Output the [X, Y] coordinate of the center of the cell containing the given text.  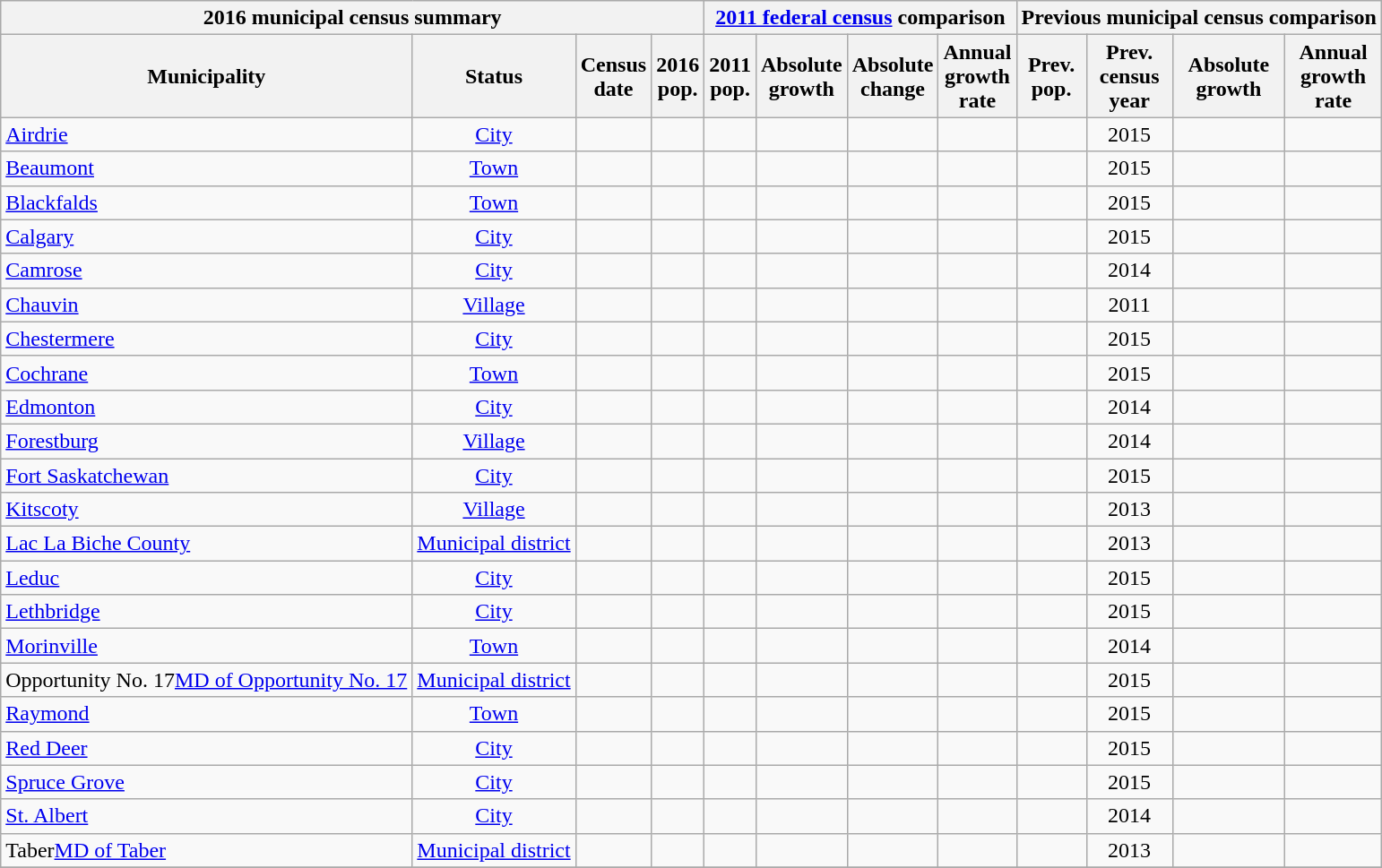
Absolutechange [893, 76]
Lethbridge [206, 612]
Cochrane [206, 373]
Morinville [206, 646]
Municipality [206, 76]
Previous municipal census comparison [1199, 18]
2011 federal census comparison [860, 18]
St. Albert [206, 816]
2016 municipal census summary [353, 18]
Blackfalds [206, 202]
Chauvin [206, 305]
Status [494, 76]
Spruce Grove [206, 782]
Chestermere [206, 339]
Red Deer [206, 748]
Calgary [206, 236]
Beaumont [206, 168]
Fort Saskatchewan [206, 476]
2016pop. [678, 76]
Raymond [206, 714]
Leduc [206, 578]
Opportunity No. 17MD of Opportunity No. 17 [206, 680]
Lac La Biche County [206, 544]
Prev.pop. [1051, 76]
TaberMD of Taber [206, 850]
2011 [1129, 305]
Prev.censusyear [1129, 76]
Edmonton [206, 407]
Airdrie [206, 134]
Camrose [206, 271]
2011pop. [730, 76]
Forestburg [206, 441]
Censusdate [613, 76]
Kitscoty [206, 510]
